Find where the given text appears and provide that cell's center as (x, y) coordinate. 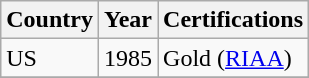
Certifications (234, 20)
Country (50, 20)
1985 (128, 58)
US (50, 58)
Year (128, 20)
Gold (RIAA) (234, 58)
